Locate the cell with the specified text and output its (X, Y) center coordinate. 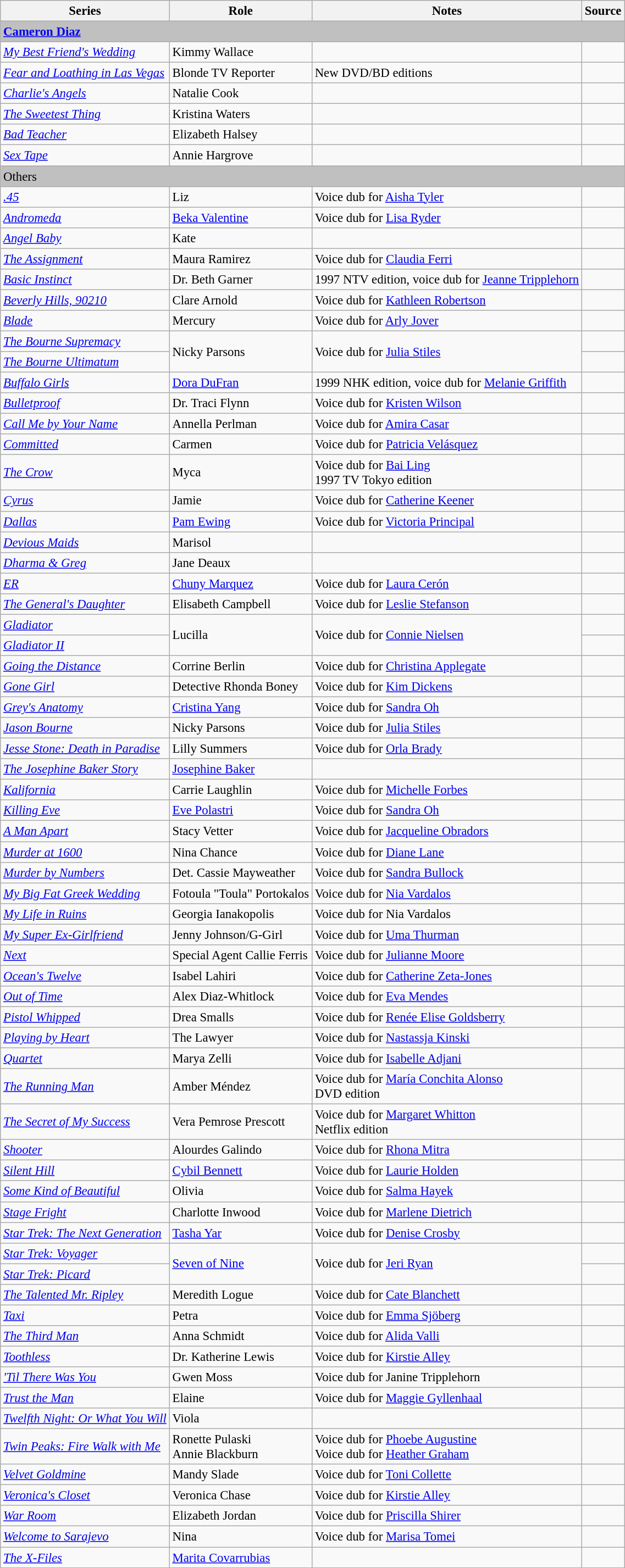
Eve Polastri (241, 810)
Voice dub for Emma Sjöberg (446, 1315)
My Life in Ruins (85, 914)
Voice dub for Marlene Dietrich (446, 1212)
Dr. Katherine Lewis (241, 1356)
Dr. Beth Garner (241, 280)
Voice dub for Lisa Ryder (446, 218)
Andromeda (85, 218)
'Til There Was You (85, 1377)
Jenny Johnson/G-Girl (241, 935)
Myca (241, 472)
Amber Méndez (241, 1087)
Voice dub for Arly Jover (446, 321)
Chuny Marquez (241, 583)
Pistol Whipped (85, 1017)
Voice dub for Laurie Holden (446, 1171)
Elaine (241, 1398)
Fear and Loathing in Las Vegas (85, 73)
Elizabeth Jordan (241, 1516)
Voice dub for Diane Lane (446, 852)
Stage Fright (85, 1212)
Voice dub for Salma Hayek (446, 1192)
Det. Cassie Mayweather (241, 872)
Corrine Berlin (241, 666)
Marya Zelli (241, 1059)
My Best Friend's Wedding (85, 52)
Alex Diaz-Whitlock (241, 997)
Voice dub for Margaret WhittonNetflix edition (446, 1122)
Kristina Waters (241, 114)
A Man Apart (85, 831)
Jesse Stone: Death in Paradise (85, 749)
Shooter (85, 1150)
Cristina Yang (241, 708)
Ocean's Twelve (85, 976)
Marita Covarrubias (241, 1558)
Voice dub for Kim Dickens (446, 687)
Twelfth Night: Or What You Will (85, 1419)
ER (85, 583)
Gwen Moss (241, 1377)
Jamie (241, 501)
Voice dub for Victoria Principal (446, 521)
Mercury (241, 321)
Vera Pemrose Prescott (241, 1122)
Cyrus (85, 501)
Sex Tape (85, 155)
The Talented Mr. Ripley (85, 1295)
Voice dub for Aisha Tyler (446, 197)
Angel Baby (85, 238)
Maura Ramirez (241, 259)
Voice dub for Nastassja Kinski (446, 1038)
Voice dub for Leslie Stefanson (446, 604)
Anna Schmidt (241, 1336)
Voice dub for Maggie Gyllenhaal (446, 1398)
Buffalo Girls (85, 383)
Notes (446, 11)
The Crow (85, 472)
Marisol (241, 542)
Gladiator II (85, 646)
Committed (85, 444)
Voice dub for Rhona Mitra (446, 1150)
Kimmy Wallace (241, 52)
Voice dub for Sandra Bullock (446, 872)
Grey's Anatomy (85, 708)
Basic Instinct (85, 280)
Voice dub for Kathleen Robertson (446, 300)
Voice dub for Toni Collette (446, 1475)
The Secret of My Success (85, 1122)
Voice dub for Catherine Keener (446, 501)
Voice dub for Laura Cerón (446, 583)
Star Trek: The Next Generation (85, 1233)
Veronica's Closet (85, 1495)
Playing by Heart (85, 1038)
The X-Files (85, 1558)
Voice dub for Phoebe AugustineVoice dub for Heather Graham (446, 1447)
Petra (241, 1315)
Carrie Laughlin (241, 790)
Murder at 1600 (85, 852)
Kate (241, 238)
Voice dub for Janine Tripplehorn (446, 1377)
Silent Hill (85, 1171)
Seven of Nine (241, 1264)
Kalifornia (85, 790)
Olivia (241, 1192)
The Assignment (85, 259)
Role (241, 11)
Lucilla (241, 635)
.45 (85, 197)
Beverly Hills, 90210 (85, 300)
Annella Perlman (241, 424)
Gone Girl (85, 687)
Cybil Bennett (241, 1171)
Veronica Chase (241, 1495)
Detective Rhonda Boney (241, 687)
Some Kind of Beautiful (85, 1192)
The Lawyer (241, 1038)
Beka Valentine (241, 218)
Voice dub for Kristen Wilson (446, 403)
Lilly Summers (241, 749)
Clare Arnold (241, 300)
Voice dub for Priscilla Shirer (446, 1516)
Velvet Goldmine (85, 1475)
Viola (241, 1419)
The Running Man (85, 1087)
Others (312, 176)
Voice dub for Isabelle Adjani (446, 1059)
Dharma & Greg (85, 563)
Murder by Numbers (85, 872)
New DVD/BD editions (446, 73)
Ronette PulaskiAnnie Blackburn (241, 1447)
Dr. Traci Flynn (241, 403)
Twin Peaks: Fire Walk with Me (85, 1447)
Toothless (85, 1356)
Voice dub for Claudia Ferri (446, 259)
Star Trek: Voyager (85, 1253)
Voice dub for Eva Mendes (446, 997)
Drea Smalls (241, 1017)
Voice dub for Jacqueline Obradors (446, 831)
Quartet (85, 1059)
Nina Chance (241, 852)
Voice dub for Catherine Zeta-Jones (446, 976)
Devious Maids (85, 542)
1997 NTV edition, voice dub for Jeanne Tripplehorn (446, 280)
Fotoula "Toula" Portokalos (241, 893)
Georgia Ianakopolis (241, 914)
Charlie's Angels (85, 93)
Blade (85, 321)
Voice dub for Jeri Ryan (446, 1264)
Liz (241, 197)
Elizabeth Halsey (241, 135)
Jane Deaux (241, 563)
Blonde TV Reporter (241, 73)
Next (85, 955)
Special Agent Callie Ferris (241, 955)
The Bourne Ultimatum (85, 362)
Jason Bourne (85, 728)
Josephine Baker (241, 769)
Carmen (241, 444)
Voice dub for Michelle Forbes (446, 790)
Taxi (85, 1315)
Call Me by Your Name (85, 424)
War Room (85, 1516)
Charlotte Inwood (241, 1212)
Welcome to Sarajevo (85, 1537)
Elisabeth Campbell (241, 604)
Series (85, 11)
Trust the Man (85, 1398)
Dora DuFran (241, 383)
Bulletproof (85, 403)
Voice dub for Christina Applegate (446, 666)
Voice dub for Amira Casar (446, 424)
Voice dub for Orla Brady (446, 749)
The Sweetest Thing (85, 114)
My Super Ex-Girlfriend (85, 935)
Alourdes Galindo (241, 1150)
Voice dub for Alida Valli (446, 1336)
Voice dub for Renée Elise Goldsberry (446, 1017)
My Big Fat Greek Wedding (85, 893)
The Josephine Baker Story (85, 769)
Tasha Yar (241, 1233)
Stacy Vetter (241, 831)
Source (602, 11)
Cameron Diaz (312, 32)
Voice dub for Connie Nielsen (446, 635)
Going the Distance (85, 666)
Natalie Cook (241, 93)
Star Trek: Picard (85, 1274)
Voice dub for Patricia Velásquez (446, 444)
Dallas (85, 521)
Voice dub for Bai Ling1997 TV Tokyo edition (446, 472)
The General's Daughter (85, 604)
Isabel Lahiri (241, 976)
Out of Time (85, 997)
Annie Hargrove (241, 155)
Pam Ewing (241, 521)
Meredith Logue (241, 1295)
The Bourne Supremacy (85, 341)
Killing Eve (85, 810)
Voice dub for Cate Blanchett (446, 1295)
Voice dub for María Conchita AlonsoDVD edition (446, 1087)
Voice dub for Denise Crosby (446, 1233)
Voice dub for Uma Thurman (446, 935)
1999 NHK edition, voice dub for Melanie Griffith (446, 383)
Gladiator (85, 625)
Mandy Slade (241, 1475)
Voice dub for Julianne Moore (446, 955)
Voice dub for Marisa Tomei (446, 1537)
Nina (241, 1537)
The Third Man (85, 1336)
Bad Teacher (85, 135)
